From the cell containing the given text, extract its center point as (x, y) coordinate. 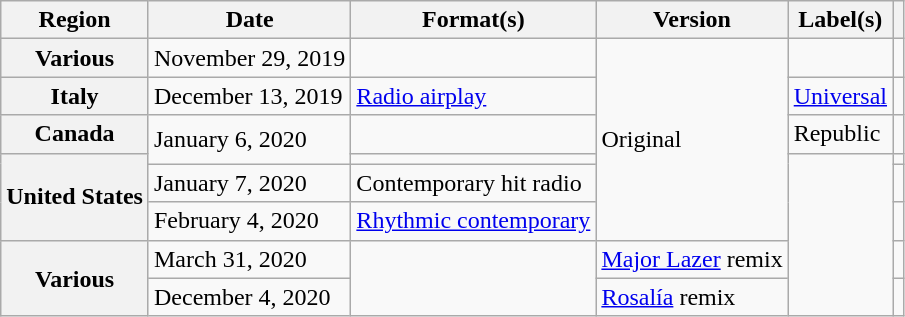
February 4, 2020 (249, 221)
Date (249, 20)
Version (692, 20)
Rhythmic contemporary (474, 221)
November 29, 2019 (249, 58)
Italy (75, 96)
Label(s) (840, 20)
January 6, 2020 (249, 140)
Republic (840, 134)
Universal (840, 96)
December 4, 2020 (249, 297)
December 13, 2019 (249, 96)
March 31, 2020 (249, 259)
Original (692, 140)
United States (75, 196)
Canada (75, 134)
Major Lazer remix (692, 259)
Contemporary hit radio (474, 183)
January 7, 2020 (249, 183)
Rosalía remix (692, 297)
Region (75, 20)
Radio airplay (474, 96)
Format(s) (474, 20)
